Scan for the cell matching the given text and deliver its (X, Y) coordinate at center. 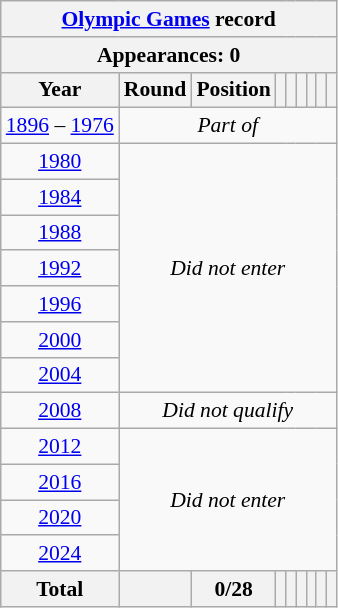
2016 (60, 482)
2012 (60, 447)
Appearances: 0 (169, 55)
2020 (60, 518)
Olympic Games record (169, 19)
0/28 (233, 589)
1988 (60, 233)
1980 (60, 162)
2024 (60, 554)
2000 (60, 340)
Position (233, 90)
Total (60, 589)
1996 (60, 304)
1896 – 1976 (60, 126)
Year (60, 90)
1984 (60, 197)
1992 (60, 269)
Did not qualify (228, 411)
Round (156, 90)
2004 (60, 375)
2008 (60, 411)
Part of (228, 126)
